Return the (x, y) coordinate for the center point of the cell that contains the specified text.  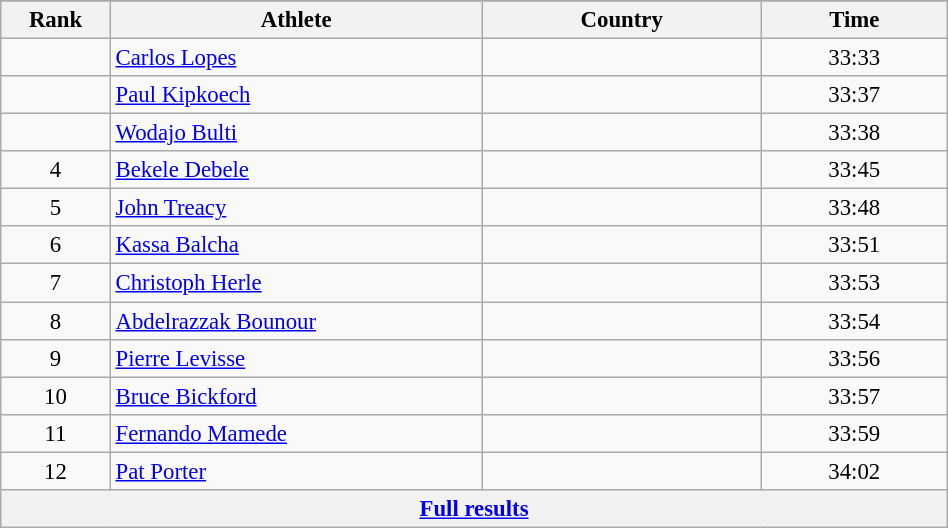
34:02 (854, 471)
Bruce Bickford (296, 396)
33:51 (854, 245)
Full results (474, 509)
6 (56, 245)
33:53 (854, 283)
5 (56, 208)
7 (56, 283)
Country (622, 20)
Athlete (296, 20)
33:48 (854, 208)
33:37 (854, 95)
9 (56, 358)
11 (56, 433)
33:45 (854, 170)
33:54 (854, 321)
33:59 (854, 433)
Fernando Mamede (296, 433)
10 (56, 396)
Kassa Balcha (296, 245)
Bekele Debele (296, 170)
33:57 (854, 396)
Rank (56, 20)
Time (854, 20)
Abdelrazzak Bounour (296, 321)
Paul Kipkoech (296, 95)
33:33 (854, 58)
Carlos Lopes (296, 58)
Christoph Herle (296, 283)
33:38 (854, 133)
4 (56, 170)
Wodajo Bulti (296, 133)
Pat Porter (296, 471)
8 (56, 321)
Pierre Levisse (296, 358)
John Treacy (296, 208)
33:56 (854, 358)
12 (56, 471)
